Output the (x, y) coordinate of the center of the cell containing the given text.  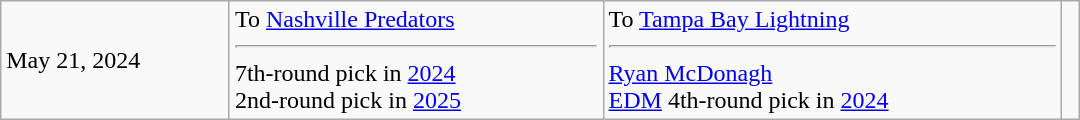
May 21, 2024 (116, 60)
To Nashville Predators7th-round pick in 20242nd-round pick in 2025 (416, 60)
To Tampa Bay LightningRyan McDonaghEDM 4th-round pick in 2024 (832, 60)
